From the cell containing the given text, extract its center point as [X, Y] coordinate. 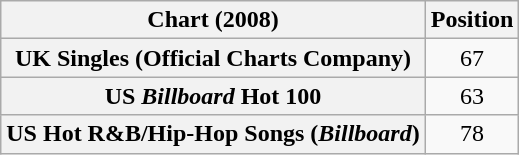
UK Singles (Official Charts Company) [213, 58]
Position [472, 20]
US Billboard Hot 100 [213, 96]
78 [472, 134]
Chart (2008) [213, 20]
US Hot R&B/Hip-Hop Songs (Billboard) [213, 134]
67 [472, 58]
63 [472, 96]
